Search for the cell housing the specified text and yield its [x, y] center coordinate. 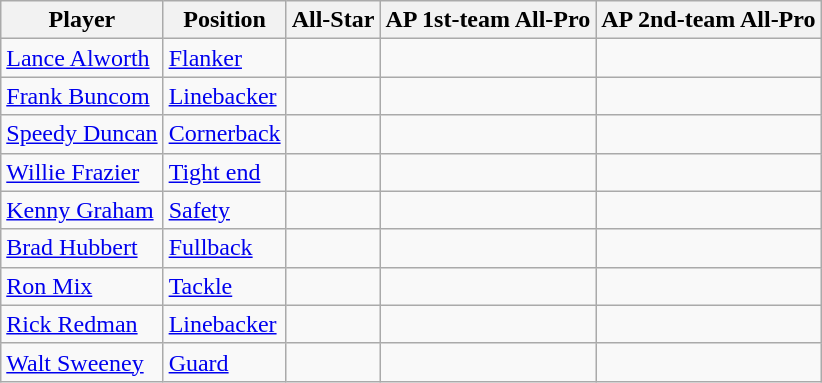
Lance Alworth [82, 58]
All-Star [333, 20]
Fullback [224, 248]
Frank Buncom [82, 96]
Willie Frazier [82, 172]
Flanker [224, 58]
AP 2nd-team All-Pro [708, 20]
Position [224, 20]
Ron Mix [82, 286]
Tackle [224, 286]
Cornerback [224, 134]
Walt Sweeney [82, 362]
Guard [224, 362]
Rick Redman [82, 324]
Speedy Duncan [82, 134]
Safety [224, 210]
Tight end [224, 172]
Player [82, 20]
Kenny Graham [82, 210]
Brad Hubbert [82, 248]
AP 1st-team All-Pro [488, 20]
